Determine the (X, Y) coordinate at the center of the cell enclosing the given text.  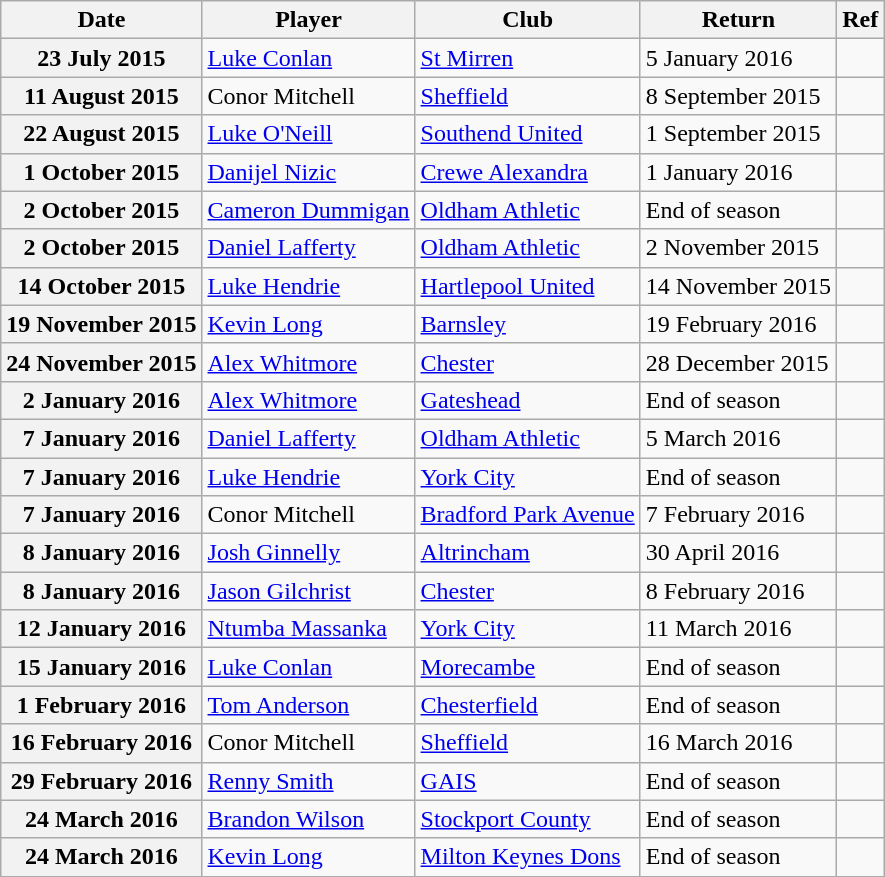
Brandon Wilson (308, 819)
1 September 2015 (738, 134)
11 March 2016 (738, 629)
Ntumba Massanka (308, 629)
22 August 2015 (102, 134)
15 January 2016 (102, 667)
16 March 2016 (738, 743)
Club (528, 20)
Luke O'Neill (308, 134)
24 November 2015 (102, 362)
8 September 2015 (738, 96)
14 October 2015 (102, 286)
Jason Gilchrist (308, 591)
Ref (860, 20)
5 March 2016 (738, 438)
19 February 2016 (738, 324)
GAIS (528, 781)
Tom Anderson (308, 705)
Milton Keynes Dons (528, 857)
5 January 2016 (738, 58)
23 July 2015 (102, 58)
1 February 2016 (102, 705)
Cameron Dummigan (308, 210)
Player (308, 20)
Altrincham (528, 553)
28 December 2015 (738, 362)
30 April 2016 (738, 553)
Southend United (528, 134)
1 October 2015 (102, 172)
2 November 2015 (738, 248)
12 January 2016 (102, 629)
16 February 2016 (102, 743)
Stockport County (528, 819)
Morecambe (528, 667)
11 August 2015 (102, 96)
2 January 2016 (102, 400)
14 November 2015 (738, 286)
29 February 2016 (102, 781)
Hartlepool United (528, 286)
7 February 2016 (738, 515)
1 January 2016 (738, 172)
Barnsley (528, 324)
St Mirren (528, 58)
Danijel Nizic (308, 172)
Josh Ginnelly (308, 553)
19 November 2015 (102, 324)
Chesterfield (528, 705)
8 February 2016 (738, 591)
Gateshead (528, 400)
Bradford Park Avenue (528, 515)
Crewe Alexandra (528, 172)
Date (102, 20)
Return (738, 20)
Renny Smith (308, 781)
